From the cell containing the given text, extract its center point as [X, Y] coordinate. 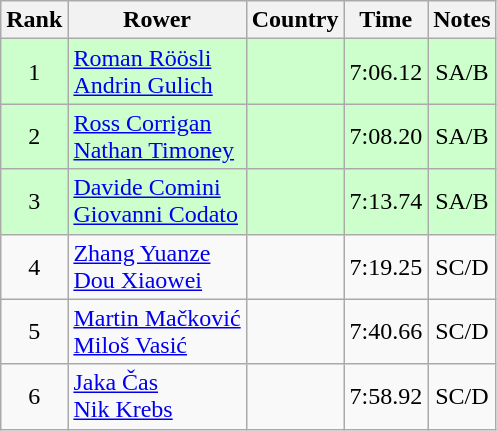
Zhang YuanzeDou Xiaowei [157, 266]
Rower [157, 20]
Rank [34, 20]
Time [386, 20]
Davide CominiGiovanni Codato [157, 202]
Country [295, 20]
7:13.74 [386, 202]
1 [34, 72]
Notes [462, 20]
2 [34, 136]
7:08.20 [386, 136]
7:40.66 [386, 332]
7:58.92 [386, 396]
3 [34, 202]
4 [34, 266]
7:19.25 [386, 266]
Jaka ČasNik Krebs [157, 396]
6 [34, 396]
Martin MačkovićMiloš Vasić [157, 332]
Ross CorriganNathan Timoney [157, 136]
5 [34, 332]
Roman RöösliAndrin Gulich [157, 72]
7:06.12 [386, 72]
